Extract the [X, Y] coordinate from the center of the cell holding the provided text.  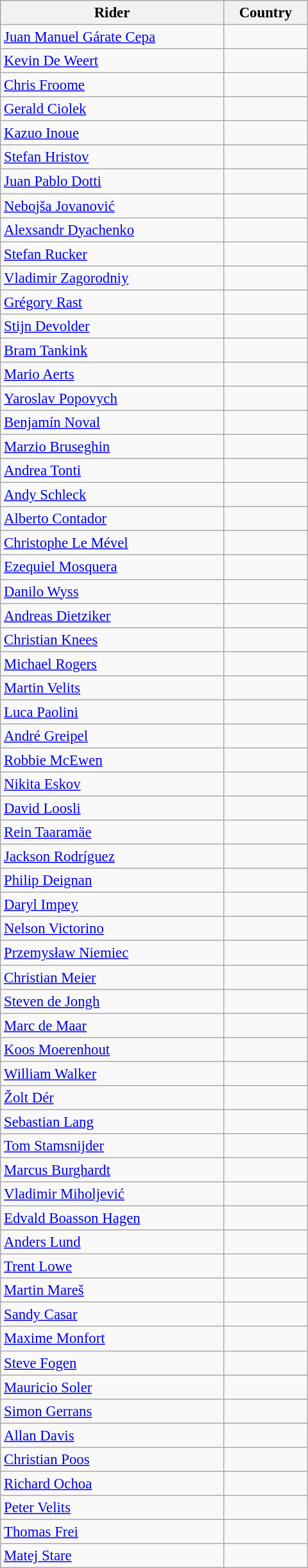
Michael Rogers [112, 664]
Andrea Tonti [112, 471]
Kazuo Inoue [112, 133]
Juan Pablo Dotti [112, 181]
Country [266, 13]
Andy Schleck [112, 495]
Stijn Devolder [112, 326]
Gerald Ciolek [112, 109]
Juan Manuel Gárate Cepa [112, 37]
Žolt Dér [112, 1098]
Bram Tankink [112, 350]
Steve Fogen [112, 1363]
Alberto Contador [112, 519]
Alexsandr Dyachenko [112, 230]
Grégory Rast [112, 302]
Nebojša Jovanović [112, 206]
Richard Ochoa [112, 1483]
Mario Aerts [112, 375]
Tom Stamsnijder [112, 1146]
Koos Moerenhout [112, 1049]
Marzio Bruseghin [112, 447]
André Greipel [112, 736]
Christian Knees [112, 639]
Przemysław Niemiec [112, 953]
Maxime Monfort [112, 1339]
Chris Froome [112, 85]
Vladimir Zagorodniy [112, 278]
Daryl Impey [112, 905]
Mauricio Soler [112, 1387]
William Walker [112, 1074]
Benjamín Noval [112, 423]
Allan Davis [112, 1435]
Matej Stare [112, 1556]
Philip Deignan [112, 881]
Stefan Hristov [112, 157]
Yaroslav Popovych [112, 398]
Marcus Burghardt [112, 1170]
Danilo Wyss [112, 591]
Ezequiel Mosquera [112, 568]
Martin Velits [112, 688]
Thomas Frei [112, 1531]
Steven de Jongh [112, 1001]
Kevin De Weert [112, 61]
Anders Lund [112, 1242]
Nelson Victorino [112, 929]
Nikita Eskov [112, 784]
Christophe Le Mével [112, 543]
Christian Meier [112, 977]
Rein Taaramäe [112, 832]
Rider [112, 13]
Jackson Rodríguez [112, 857]
Peter Velits [112, 1508]
Marc de Maar [112, 1025]
Sebastian Lang [112, 1122]
Trent Lowe [112, 1267]
Martin Mareš [112, 1290]
Edvald Boasson Hagen [112, 1218]
Vladimir Miholjević [112, 1194]
Sandy Casar [112, 1315]
Luca Paolini [112, 712]
Simon Gerrans [112, 1411]
Christian Poos [112, 1460]
David Loosli [112, 809]
Robbie McEwen [112, 760]
Stefan Rucker [112, 254]
Andreas Dietziker [112, 616]
